Extract the (X, Y) coordinate from the center of the cell holding the provided text.  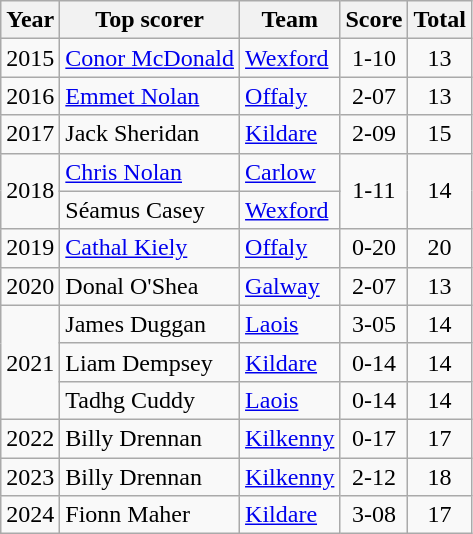
Galway (290, 286)
2016 (30, 96)
2017 (30, 134)
Carlow (290, 172)
Cathal Kiely (150, 248)
Jack Sheridan (150, 134)
Top scorer (150, 20)
Séamus Casey (150, 210)
Total (440, 20)
Team (290, 20)
2023 (30, 477)
2022 (30, 438)
15 (440, 134)
Donal O'Shea (150, 286)
Fionn Maher (150, 515)
2018 (30, 191)
2019 (30, 248)
3-05 (374, 324)
2015 (30, 58)
Year (30, 20)
1-11 (374, 191)
2-09 (374, 134)
2020 (30, 286)
1-10 (374, 58)
2021 (30, 362)
3-08 (374, 515)
Emmet Nolan (150, 96)
20 (440, 248)
2-12 (374, 477)
0-20 (374, 248)
James Duggan (150, 324)
Conor McDonald (150, 58)
Tadhg Cuddy (150, 400)
Chris Nolan (150, 172)
18 (440, 477)
0-17 (374, 438)
Score (374, 20)
2024 (30, 515)
Liam Dempsey (150, 362)
